Pinpoint the cell where the given text exists, returning its [x, y] midpoint coordinate. 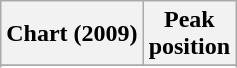
Peakposition [189, 34]
Chart (2009) [72, 34]
